Return the (x, y) coordinate for the center point of the cell that contains the specified text.  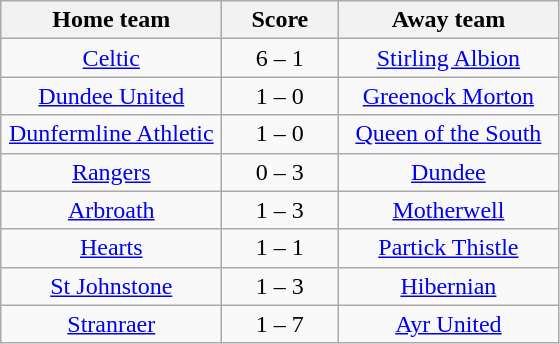
Stirling Albion (448, 58)
Celtic (112, 58)
1 – 7 (280, 324)
Dundee United (112, 96)
Queen of the South (448, 134)
Stranraer (112, 324)
St Johnstone (112, 286)
Away team (448, 20)
Hearts (112, 248)
Greenock Morton (448, 96)
6 – 1 (280, 58)
Motherwell (448, 210)
Dundee (448, 172)
0 – 3 (280, 172)
Rangers (112, 172)
Arbroath (112, 210)
Home team (112, 20)
Dunfermline Athletic (112, 134)
Partick Thistle (448, 248)
1 – 1 (280, 248)
Score (280, 20)
Ayr United (448, 324)
Hibernian (448, 286)
